Identify which cell holds the provided text, then report its (X, Y) central coordinate. 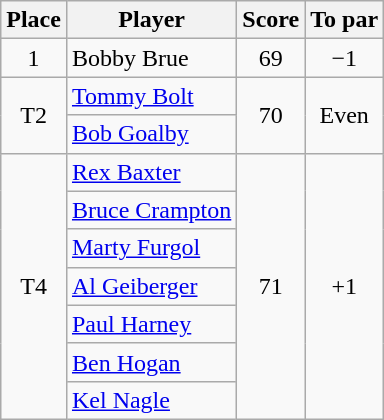
+1 (344, 286)
To par (344, 20)
Tommy Bolt (151, 96)
Paul Harney (151, 324)
Kel Nagle (151, 400)
Ben Hogan (151, 362)
T4 (34, 286)
Place (34, 20)
T2 (34, 115)
−1 (344, 58)
Bruce Crampton (151, 210)
Al Geiberger (151, 286)
Even (344, 115)
1 (34, 58)
Bob Goalby (151, 134)
70 (271, 115)
Score (271, 20)
Bobby Brue (151, 58)
Rex Baxter (151, 172)
71 (271, 286)
Player (151, 20)
69 (271, 58)
Marty Furgol (151, 248)
